From the cell containing the given text, extract its center point as [x, y] coordinate. 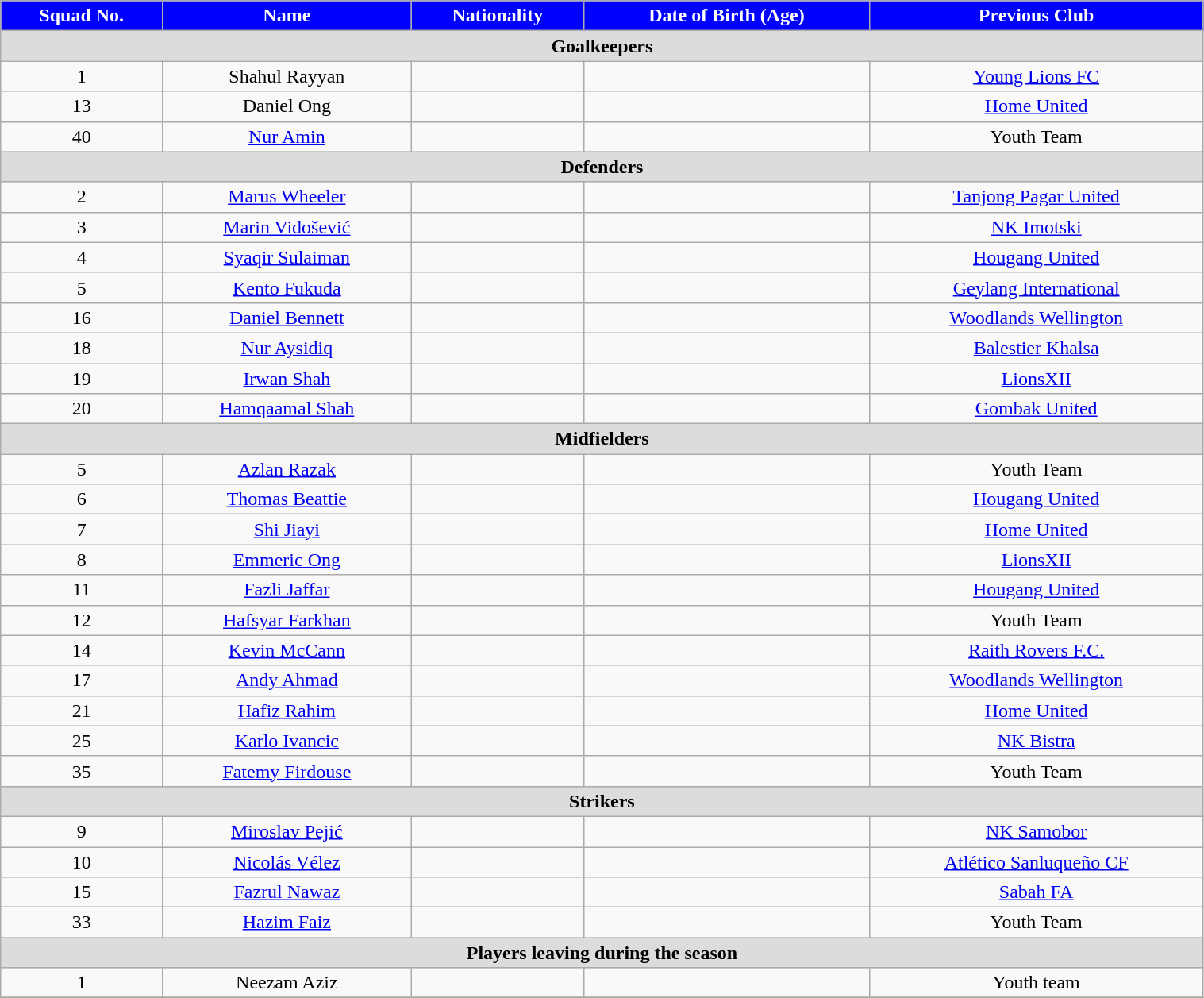
2 [82, 197]
6 [82, 499]
Name [287, 16]
Previous Club [1037, 16]
20 [82, 409]
Gombak United [1037, 409]
Sabah FA [1037, 892]
NK Samobor [1037, 831]
Kento Fukuda [287, 287]
Hafsyar Farkhan [287, 620]
Youth team [1037, 983]
Tanjong Pagar United [1037, 197]
Hazim Faiz [287, 923]
Young Lions FC [1037, 76]
12 [82, 620]
Miroslav Pejić [287, 831]
33 [82, 923]
7 [82, 530]
Emmeric Ong [287, 560]
25 [82, 741]
NK Bistra [1037, 741]
NK Imotski [1037, 227]
40 [82, 137]
Azlan Razak [287, 469]
Defenders [602, 167]
Thomas Beattie [287, 499]
Marin Vidošević [287, 227]
Syaqir Sulaiman [287, 257]
Fatemy Firdouse [287, 771]
3 [82, 227]
Daniel Bennett [287, 318]
Karlo Ivancic [287, 741]
Atlético Sanluqueño CF [1037, 861]
Goalkeepers [602, 46]
Geylang International [1037, 287]
13 [82, 106]
Andy Ahmad [287, 680]
15 [82, 892]
21 [82, 711]
Nationality [498, 16]
14 [82, 650]
35 [82, 771]
Shi Jiayi [287, 530]
Nur Aysidiq [287, 348]
11 [82, 590]
9 [82, 831]
Nur Amin [287, 137]
Fazli Jaffar [287, 590]
Marus Wheeler [287, 197]
Nicolás Vélez [287, 861]
18 [82, 348]
Neezam Aziz [287, 983]
Balestier Khalsa [1037, 348]
Hamqaamal Shah [287, 409]
Date of Birth (Age) [727, 16]
10 [82, 861]
17 [82, 680]
Raith Rovers F.C. [1037, 650]
Strikers [602, 801]
Kevin McCann [287, 650]
16 [82, 318]
Players leaving during the season [602, 953]
Midfielders [602, 439]
4 [82, 257]
Shahul Rayyan [287, 76]
Irwan Shah [287, 379]
Hafiz Rahim [287, 711]
Fazrul Nawaz [287, 892]
8 [82, 560]
Daniel Ong [287, 106]
19 [82, 379]
Squad No. [82, 16]
